Return [x, y] of the center of cell containing provided text 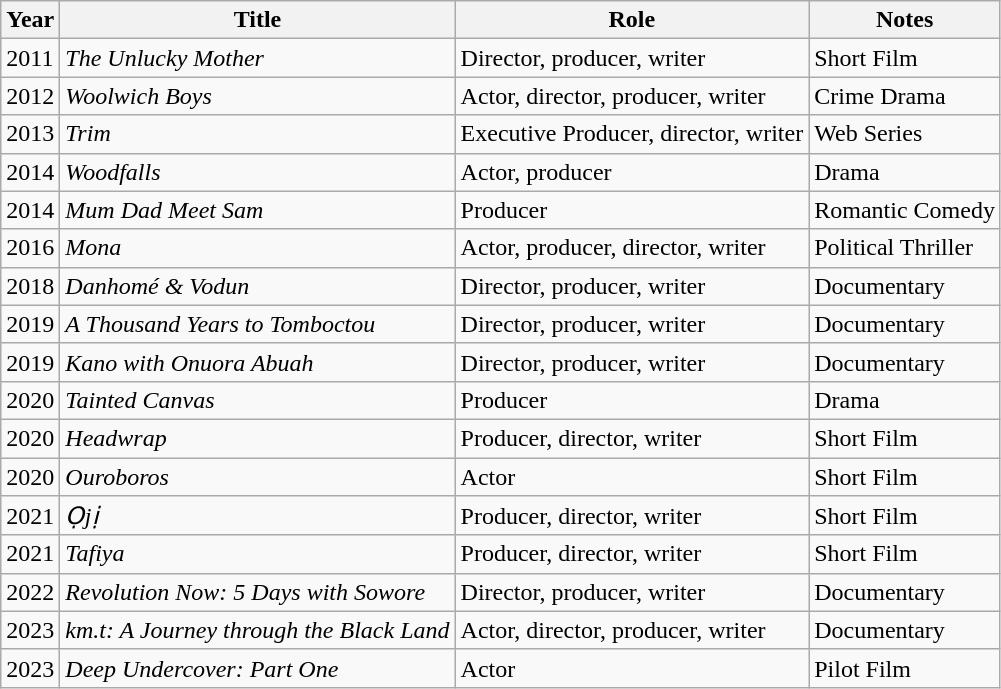
Executive Producer, director, writer [632, 134]
Web Series [905, 134]
Crime Drama [905, 96]
2012 [30, 96]
Ọjị [258, 516]
Role [632, 20]
Deep Undercover: Part One [258, 668]
Pilot Film [905, 668]
2022 [30, 592]
Notes [905, 20]
Headwrap [258, 438]
Year [30, 20]
Tainted Canvas [258, 400]
2018 [30, 286]
Trim [258, 134]
2013 [30, 134]
Romantic Comedy [905, 210]
Danhomé & Vodun [258, 286]
Ouroboros [258, 477]
Woodfalls [258, 172]
2011 [30, 58]
Mum Dad Meet Sam [258, 210]
Woolwich Boys [258, 96]
Actor, producer, director, writer [632, 248]
Title [258, 20]
Actor, producer [632, 172]
The Unlucky Mother [258, 58]
2016 [30, 248]
A Thousand Years to Tomboctou [258, 324]
Political Thriller [905, 248]
Tafiya [258, 554]
km.t: A Journey through the Black Land [258, 630]
Kano with Onuora Abuah [258, 362]
Mona [258, 248]
Revolution Now: 5 Days with Sowore [258, 592]
